Find where the given text appears and provide that cell's center as [x, y] coordinate. 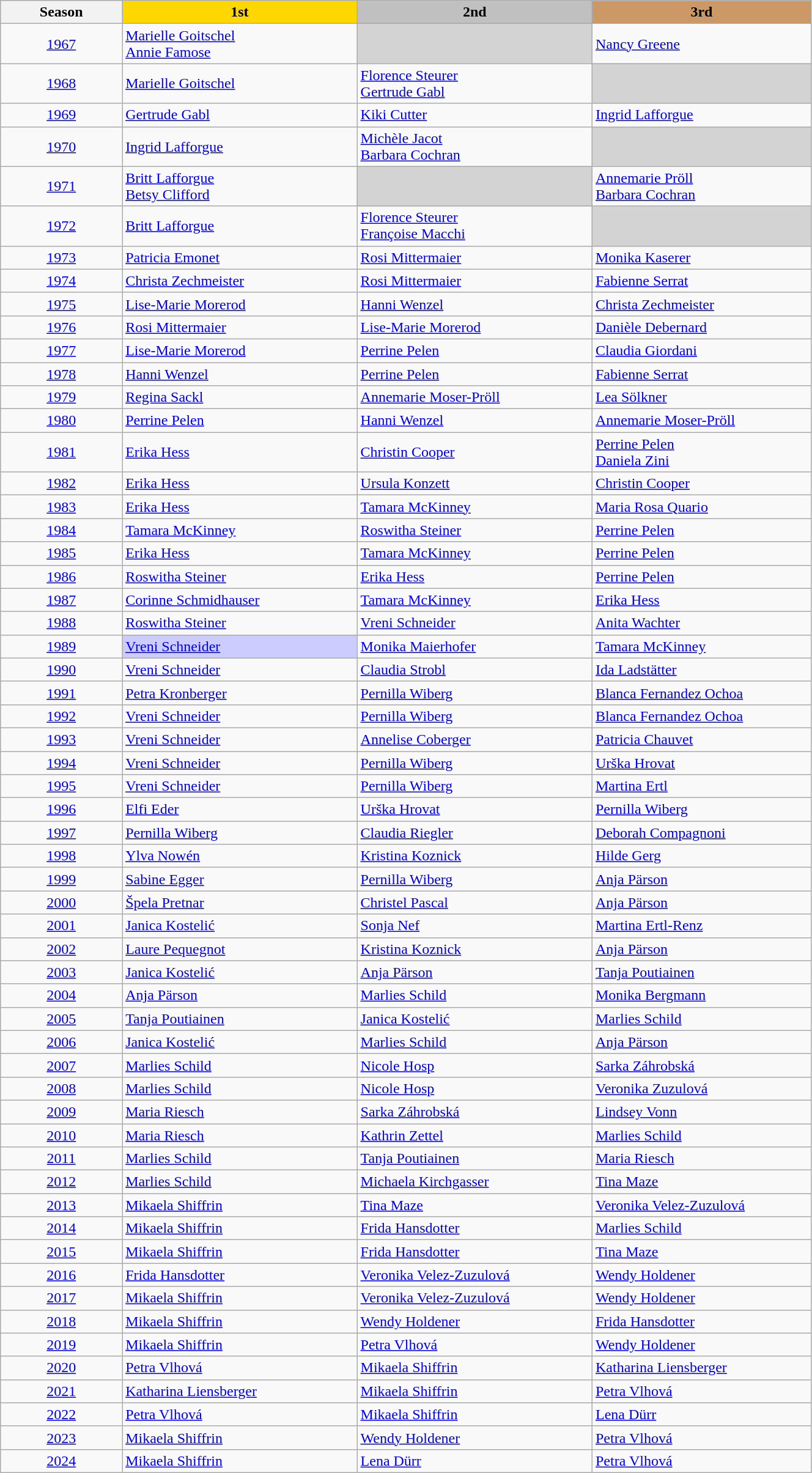
1977 [61, 350]
Ursula Konzett [474, 484]
Petra Kronberger [240, 693]
2009 [61, 1112]
Martina Ertl-Renz [701, 926]
Patricia Emonet [240, 257]
Lea Sölkner [701, 397]
2024 [61, 1461]
1994 [61, 762]
Kathrin Zettel [474, 1135]
Monika Maierhofer [474, 646]
Anita Wachter [701, 623]
2002 [61, 949]
1989 [61, 646]
Marielle Goitschel Annie Famose [240, 44]
1988 [61, 623]
Sabine Egger [240, 879]
Michaela Kirchgasser [474, 1182]
Elfi Eder [240, 810]
Laure Pequegnot [240, 949]
Ylva Nowén [240, 856]
Britt Lafforgue [240, 226]
1980 [61, 421]
Corinne Schmidhauser [240, 600]
2007 [61, 1065]
2nd [474, 12]
1970 [61, 147]
2005 [61, 1019]
1984 [61, 530]
2019 [61, 1345]
Regina Sackl [240, 397]
2021 [61, 1391]
1973 [61, 257]
2016 [61, 1275]
1991 [61, 693]
1995 [61, 786]
1993 [61, 739]
1st [240, 12]
1976 [61, 327]
1981 [61, 452]
1979 [61, 397]
Patricia Chauvet [701, 739]
1987 [61, 600]
2022 [61, 1414]
2010 [61, 1135]
1997 [61, 833]
1969 [61, 115]
Michèle Jacot Barbara Cochran [474, 147]
Marielle Goitschel [240, 83]
1985 [61, 553]
1998 [61, 856]
1999 [61, 879]
2011 [61, 1159]
Špela Pretnar [240, 903]
2000 [61, 903]
Kiki Cutter [474, 115]
2004 [61, 995]
Florence Steurer Françoise Macchi [474, 226]
1968 [61, 83]
2015 [61, 1252]
Perrine Pelen Daniela Zini [701, 452]
Monika Bergmann [701, 995]
Annelise Coberger [474, 739]
2020 [61, 1368]
3rd [701, 12]
Christel Pascal [474, 903]
1982 [61, 484]
Veronika Zuzulová [701, 1088]
Hilde Gerg [701, 856]
Sonja Nef [474, 926]
Gertrude Gabl [240, 115]
1974 [61, 281]
1990 [61, 670]
Claudia Giordani [701, 350]
Claudia Riegler [474, 833]
2006 [61, 1042]
Maria Rosa Quario [701, 507]
Martina Ertl [701, 786]
2012 [61, 1182]
Danièle Debernard [701, 327]
1992 [61, 716]
Season [61, 12]
Britt Lafforgue Betsy Clifford [240, 186]
2023 [61, 1438]
2013 [61, 1205]
1983 [61, 507]
Claudia Strobl [474, 670]
2018 [61, 1321]
1972 [61, 226]
1967 [61, 44]
1996 [61, 810]
Deborah Compagnoni [701, 833]
Florence Steurer Gertrude Gabl [474, 83]
2008 [61, 1088]
1971 [61, 186]
Ida Ladstätter [701, 670]
1978 [61, 374]
Monika Kaserer [701, 257]
2017 [61, 1298]
1986 [61, 577]
Annemarie Pröll Barbara Cochran [701, 186]
1975 [61, 304]
Lindsey Vonn [701, 1112]
2014 [61, 1228]
Nancy Greene [701, 44]
2001 [61, 926]
2003 [61, 972]
